Locate the cell with the specified text and output its [x, y] center coordinate. 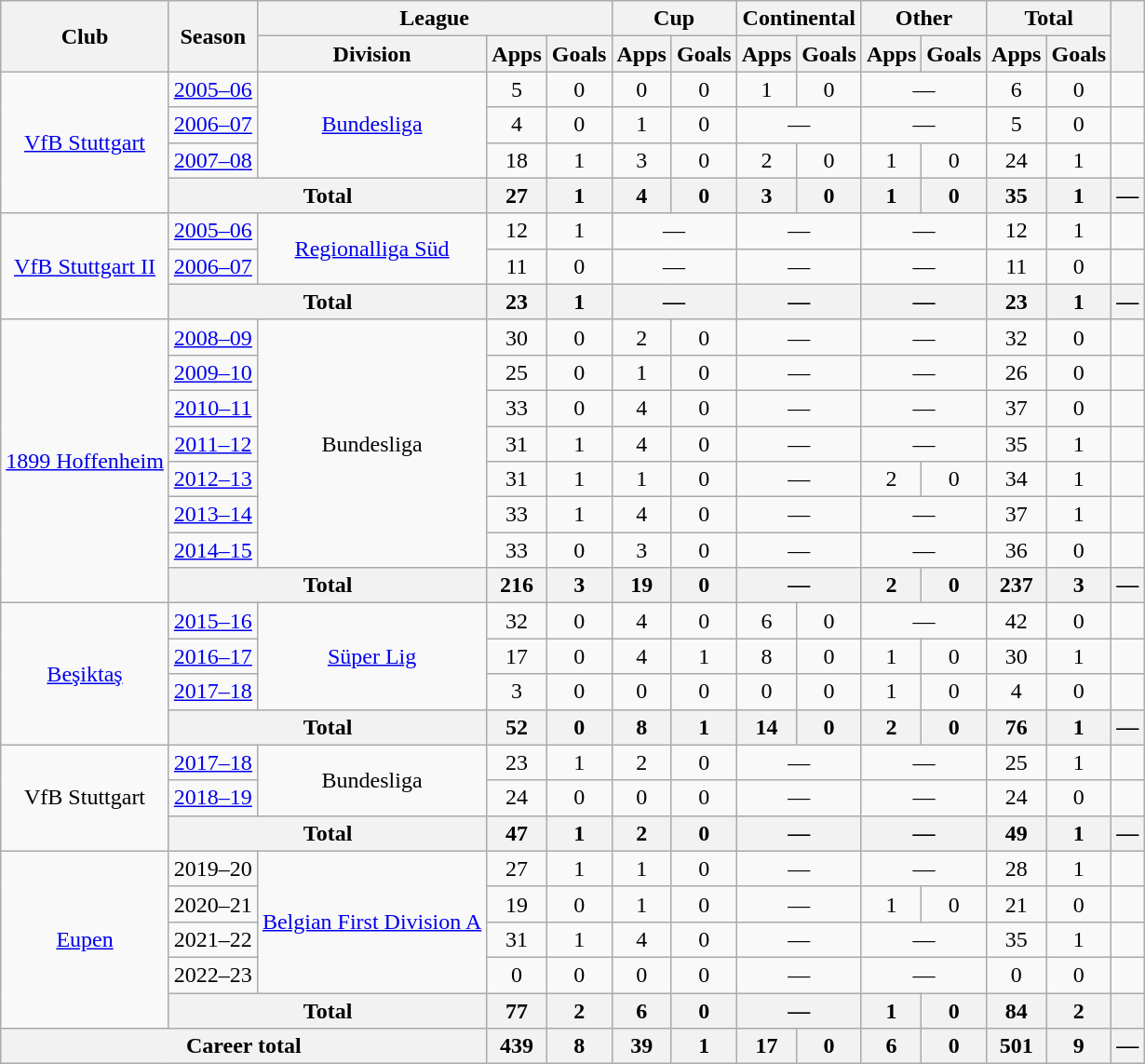
26 [1017, 372]
237 [1017, 586]
Eupen [86, 939]
Süper Lig [371, 656]
Other [923, 19]
2008–09 [212, 337]
76 [1017, 727]
2014–15 [212, 550]
52 [517, 727]
Continental [799, 19]
9 [1079, 1046]
34 [1017, 479]
2021–22 [212, 939]
2018–19 [212, 798]
2020–21 [212, 904]
216 [517, 586]
1899 Hoffenheim [86, 461]
2015–16 [212, 621]
Regionalliga Süd [371, 249]
28 [1017, 869]
Season [212, 36]
2019–20 [212, 869]
2007–08 [212, 160]
84 [1017, 1010]
2016–17 [212, 656]
Belgian First Division A [371, 922]
77 [517, 1010]
Beşiktaş [86, 674]
Cup [674, 19]
18 [517, 160]
Club [86, 36]
49 [1017, 833]
2009–10 [212, 372]
501 [1017, 1046]
47 [517, 833]
439 [517, 1046]
2011–12 [212, 444]
14 [766, 727]
2013–14 [212, 515]
2022–23 [212, 975]
VfB Stuttgart II [86, 266]
36 [1017, 550]
21 [1017, 904]
League [434, 19]
2010–11 [212, 408]
2012–13 [212, 479]
42 [1017, 621]
39 [641, 1046]
Career total [244, 1046]
Division [371, 54]
